From the cell containing the given text, extract its center point as [X, Y] coordinate. 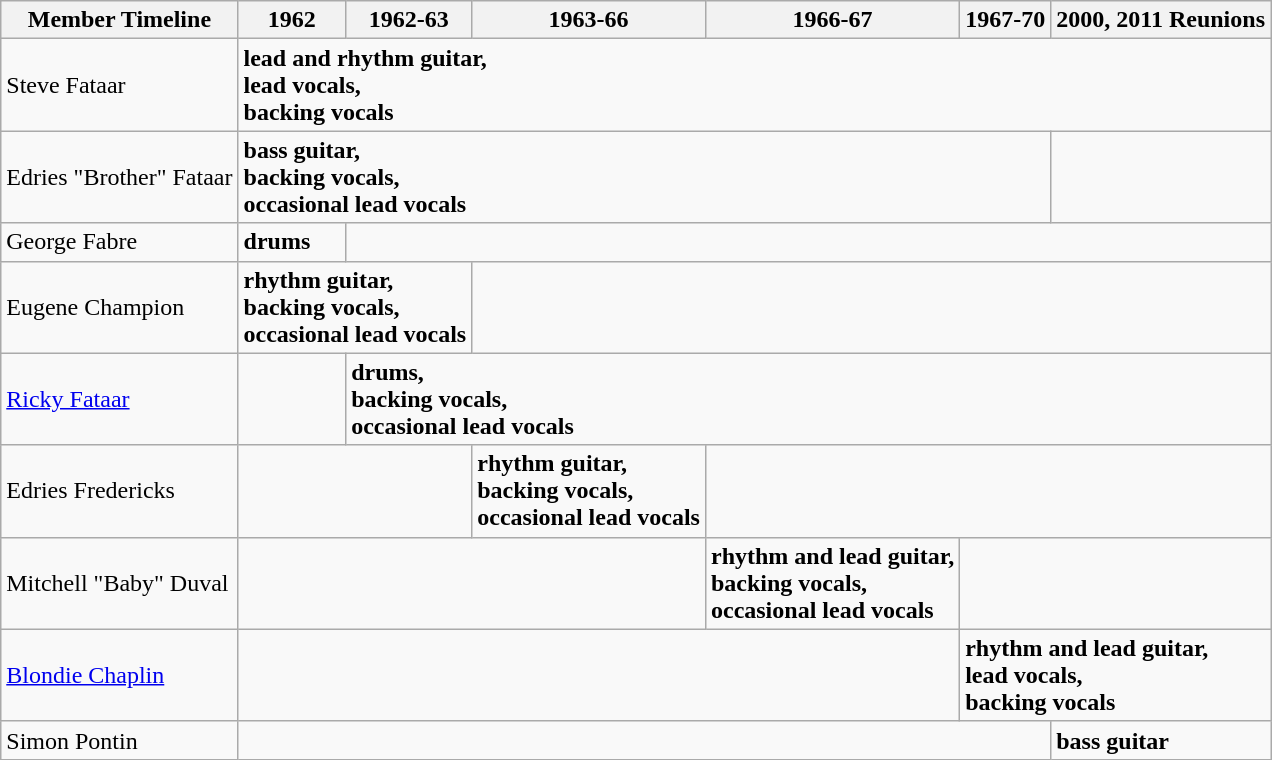
Eugene Champion [120, 307]
1962-63 [409, 20]
rhythm and lead guitar,lead vocals,backing vocals [1116, 675]
drums,backing vocals,occasional lead vocals [808, 399]
1963-66 [589, 20]
George Fabre [120, 242]
1962 [292, 20]
Mitchell "Baby" Duval [120, 583]
bass guitar [1161, 740]
Edries "Brother" Fataar [120, 177]
Ricky Fataar [120, 399]
1966-67 [832, 20]
Steve Fataar [120, 85]
drums [292, 242]
1967-70 [1006, 20]
rhythm and lead guitar,backing vocals,occasional lead vocals [832, 583]
lead and rhythm guitar,lead vocals,backing vocals [754, 85]
bass guitar,backing vocals,occasional lead vocals [644, 177]
Edries Fredericks [120, 491]
2000, 2011 Reunions [1161, 20]
Simon Pontin [120, 740]
Blondie Chaplin [120, 675]
Member Timeline [120, 20]
